Return (x, y) of the center of cell containing provided text 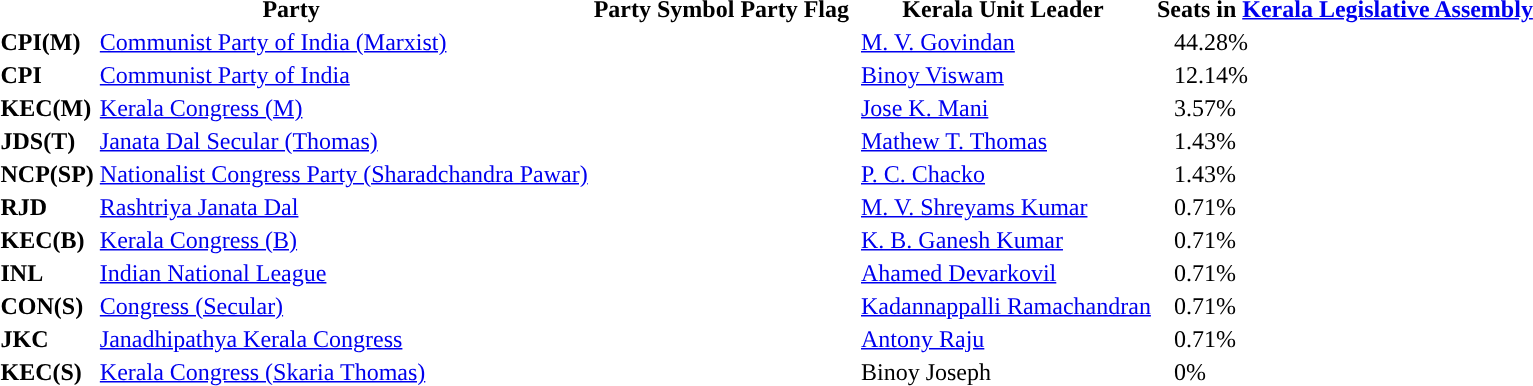
Communist Party of India (344, 75)
K. B. Ganesh Kumar (1006, 240)
Indian National League (344, 273)
Congress (Secular) (344, 306)
M. V. Shreyams Kumar (1006, 207)
P. C. Chacko (1006, 174)
Rashtriya Janata Dal (344, 207)
Nationalist Congress Party (Sharadchandra Pawar) (344, 174)
Kerala Congress (M) (344, 108)
Janadhipathya Kerala Congress (344, 339)
M. V. Govindan (1006, 42)
Mathew T. Thomas (1006, 141)
Kerala Congress (B) (344, 240)
Janata Dal Secular (Thomas) (344, 141)
Kadannappalli Ramachandran (1006, 306)
Ahamed Devarkovil (1006, 273)
Jose K. Mani (1006, 108)
Communist Party of India (Marxist) (344, 42)
Binoy Viswam (1006, 75)
Antony Raju (1006, 339)
